Search for the cell housing the specified text and yield its [x, y] center coordinate. 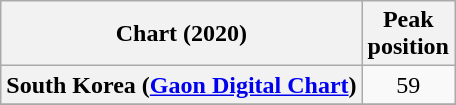
59 [408, 85]
South Korea (Gaon Digital Chart) [182, 85]
Peakposition [408, 34]
Chart (2020) [182, 34]
